From the cell containing the given text, extract its center point as [X, Y] coordinate. 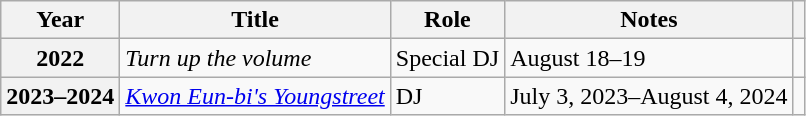
Title [255, 20]
Notes [649, 20]
2023–2024 [60, 96]
August 18–19 [649, 58]
Role [447, 20]
July 3, 2023–August 4, 2024 [649, 96]
Kwon Eun-bi's Youngstreet [255, 96]
DJ [447, 96]
Turn up the volume [255, 58]
Special DJ [447, 58]
Year [60, 20]
2022 [60, 58]
